From the cell containing the given text, extract its center point as (x, y) coordinate. 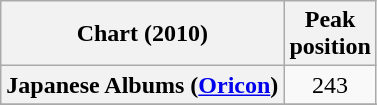
Chart (2010) (142, 34)
243 (330, 85)
Peakposition (330, 34)
Japanese Albums (Oricon) (142, 85)
